Detect which cell encompasses the target text, then output its (X, Y) center coordinate. 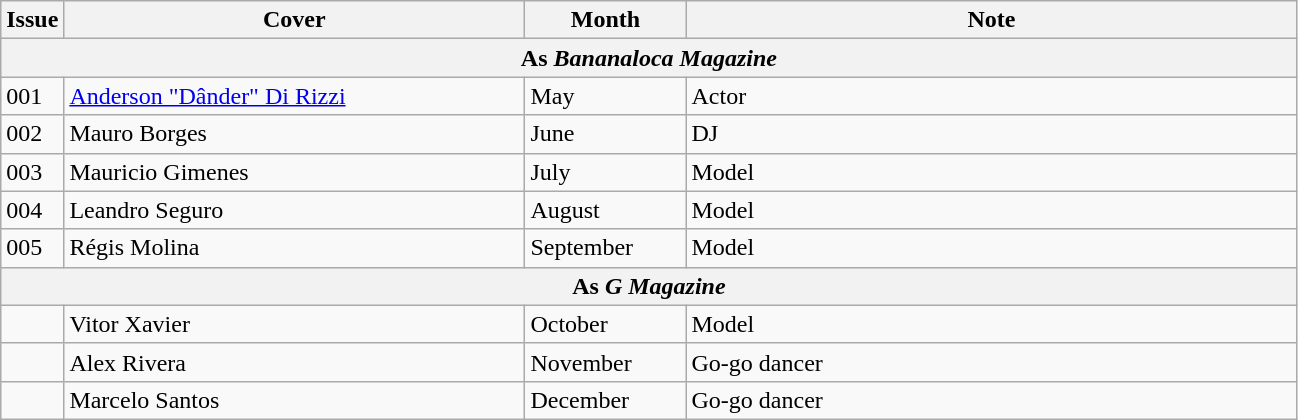
Marcelo Santos (294, 400)
October (606, 324)
Issue (32, 20)
As Bananaloca Magazine (649, 58)
DJ (992, 134)
Actor (992, 96)
As G Magazine (649, 286)
Note (992, 20)
November (606, 362)
Cover (294, 20)
May (606, 96)
Vitor Xavier (294, 324)
Anderson "Dânder" Di Rizzi (294, 96)
July (606, 172)
005 (32, 248)
Mauro Borges (294, 134)
002 (32, 134)
003 (32, 172)
004 (32, 210)
Leandro Seguro (294, 210)
December (606, 400)
001 (32, 96)
Mauricio Gimenes (294, 172)
August (606, 210)
September (606, 248)
Régis Molina (294, 248)
Alex Rivera (294, 362)
Month (606, 20)
June (606, 134)
